Find where the given text appears and provide that cell's center as [X, Y] coordinate. 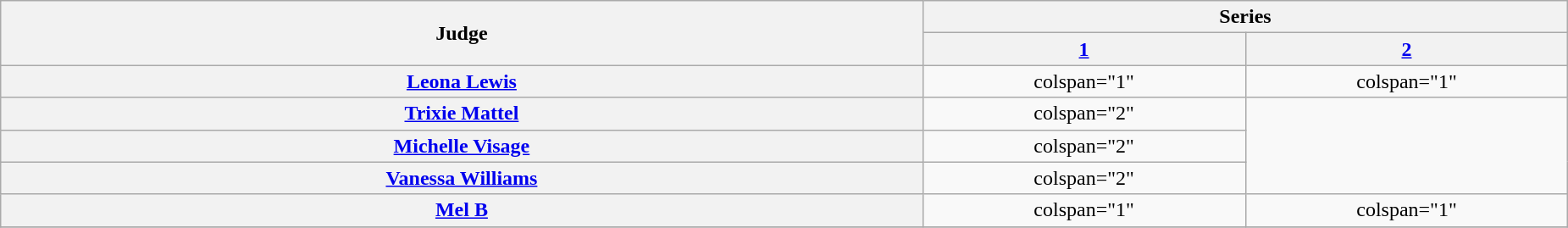
Series [1245, 17]
Leona Lewis [462, 81]
Mel B [462, 210]
Judge [462, 33]
Trixie Mattel [462, 114]
1 [1084, 49]
2 [1406, 49]
Vanessa Williams [462, 178]
Michelle Visage [462, 146]
